Scan for the cell matching the given text and deliver its [x, y] coordinate at center. 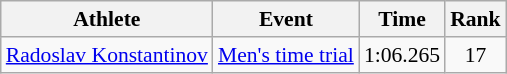
Athlete [107, 19]
1:06.265 [402, 55]
Men's time trial [286, 55]
Event [286, 19]
Time [402, 19]
17 [476, 55]
Radoslav Konstantinov [107, 55]
Rank [476, 19]
